Extract the [x, y] coordinate from the center of the cell holding the provided text.  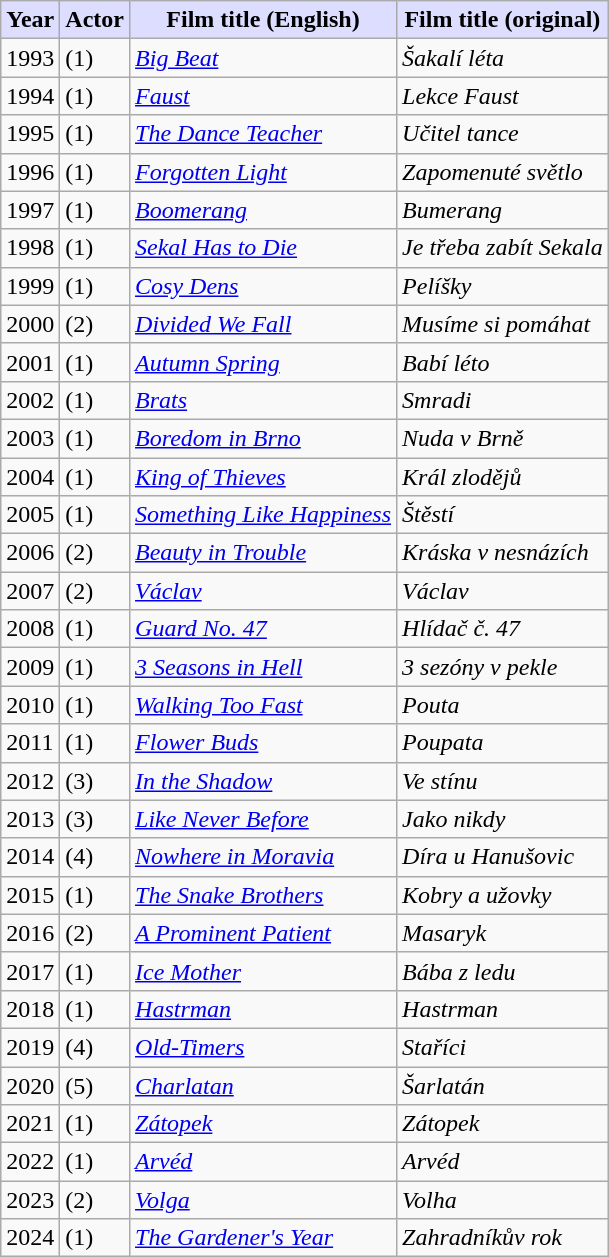
2005 [30, 515]
Musíme si pomáhat [503, 324]
2009 [30, 667]
2022 [30, 1162]
Volga [264, 1200]
Ve stínu [503, 781]
Babí léto [503, 362]
2007 [30, 591]
Masaryk [503, 933]
Cosy Dens [264, 286]
Divided We Fall [264, 324]
Lekce Faust [503, 96]
Kráska v nesnázích [503, 553]
2012 [30, 781]
Like Never Before [264, 819]
Beauty in Trouble [264, 553]
Díra u Hanušovic [503, 857]
1997 [30, 210]
Bába z ledu [503, 971]
Brats [264, 400]
Nowhere in Moravia [264, 857]
2023 [30, 1200]
Ice Mother [264, 971]
1999 [30, 286]
Actor [95, 20]
Pouta [503, 705]
Bumerang [503, 210]
Nuda v Brně [503, 438]
1995 [30, 134]
Charlatan [264, 1085]
A Prominent Patient [264, 933]
2008 [30, 629]
Big Beat [264, 58]
Film title (English) [264, 20]
2010 [30, 705]
Jako nikdy [503, 819]
2020 [30, 1085]
2003 [30, 438]
Something Like Happiness [264, 515]
King of Thieves [264, 477]
Staříci [503, 1047]
Boredom in Brno [264, 438]
3 Seasons in Hell [264, 667]
2001 [30, 362]
2024 [30, 1238]
The Snake Brothers [264, 895]
2018 [30, 1009]
The Gardener's Year [264, 1238]
2002 [30, 400]
1998 [30, 248]
Faust [264, 96]
Volha [503, 1200]
1996 [30, 172]
Pelíšky [503, 286]
Poupata [503, 743]
Forgotten Light [264, 172]
Učitel tance [503, 134]
The Dance Teacher [264, 134]
In the Shadow [264, 781]
Old-Timers [264, 1047]
Šarlatán [503, 1085]
2011 [30, 743]
2017 [30, 971]
Boomerang [264, 210]
Walking Too Fast [264, 705]
3 sezóny v pekle [503, 667]
Film title (original) [503, 20]
(5) [95, 1085]
Šakalí léta [503, 58]
2006 [30, 553]
1994 [30, 96]
2013 [30, 819]
Kobry a užovky [503, 895]
2015 [30, 895]
Král zlodějů [503, 477]
2019 [30, 1047]
Year [30, 20]
1993 [30, 58]
2014 [30, 857]
2016 [30, 933]
Zahradníkův rok [503, 1238]
Guard No. 47 [264, 629]
2021 [30, 1124]
Štěstí [503, 515]
Je třeba zabít Sekala [503, 248]
Flower Buds [264, 743]
Zapomenuté světlo [503, 172]
Autumn Spring [264, 362]
Hlídač č. 47 [503, 629]
2004 [30, 477]
2000 [30, 324]
Sekal Has to Die [264, 248]
Smradi [503, 400]
